From the cell containing the given text, extract its center point as [X, Y] coordinate. 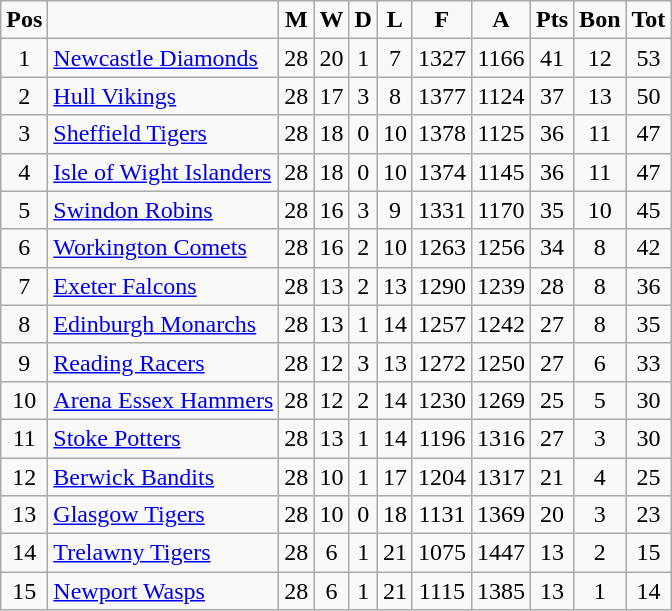
A [500, 20]
Pos [24, 20]
L [394, 20]
1166 [500, 58]
41 [552, 58]
Isle of Wight Islanders [164, 172]
Reading Racers [164, 362]
Arena Essex Hammers [164, 400]
1317 [500, 477]
1263 [442, 248]
Edinburgh Monarchs [164, 324]
M [296, 20]
34 [552, 248]
50 [648, 96]
Tot [648, 20]
1327 [442, 58]
Stoke Potters [164, 438]
1125 [500, 134]
1331 [442, 210]
1242 [500, 324]
37 [552, 96]
1170 [500, 210]
1269 [500, 400]
Exeter Falcons [164, 286]
1378 [442, 134]
Trelawny Tigers [164, 553]
1230 [442, 400]
1239 [500, 286]
33 [648, 362]
Newcastle Diamonds [164, 58]
1256 [500, 248]
Sheffield Tigers [164, 134]
Pts [552, 20]
1374 [442, 172]
Workington Comets [164, 248]
Newport Wasps [164, 591]
1131 [442, 515]
23 [648, 515]
1115 [442, 591]
1377 [442, 96]
F [442, 20]
W [332, 20]
1250 [500, 362]
1369 [500, 515]
1316 [500, 438]
53 [648, 58]
1290 [442, 286]
1124 [500, 96]
1272 [442, 362]
1447 [500, 553]
Bon [600, 20]
Swindon Robins [164, 210]
1385 [500, 591]
1257 [442, 324]
Hull Vikings [164, 96]
42 [648, 248]
1075 [442, 553]
D [363, 20]
Berwick Bandits [164, 477]
Glasgow Tigers [164, 515]
1196 [442, 438]
1204 [442, 477]
1145 [500, 172]
45 [648, 210]
